Search for the cell housing the specified text and yield its (X, Y) center coordinate. 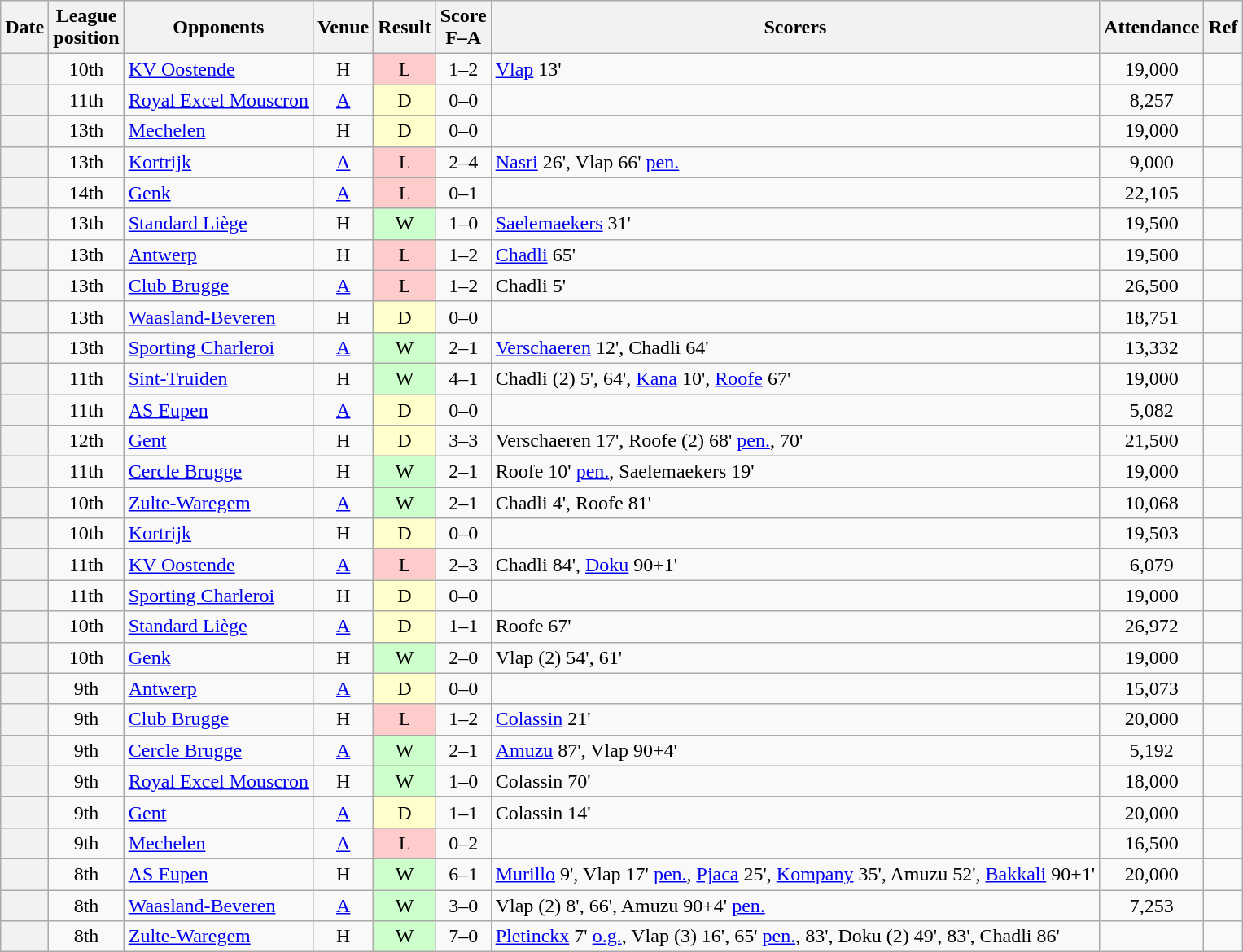
Chadli (2) 5', 64', Kana 10', Roofe 67' (794, 378)
18,751 (1152, 317)
5,082 (1152, 409)
Saelemaekers 31' (794, 224)
Chadli 65' (794, 255)
4–1 (463, 378)
Verschaeren 12', Chadli 64' (794, 347)
7–0 (463, 937)
Result (405, 28)
7,253 (1152, 906)
10,068 (1152, 503)
19,503 (1152, 534)
Sint-Truiden (218, 378)
18,000 (1152, 781)
0–1 (463, 193)
14th (86, 193)
Colassin 14' (794, 812)
ScoreF–A (463, 28)
Vlap (2) 8', 66', Amuzu 90+4' pen. (794, 906)
3–3 (463, 441)
Colassin 21' (794, 719)
12th (86, 441)
2–4 (463, 162)
Vlap 13' (794, 69)
0–2 (463, 843)
Chadli 84', Doku 90+1' (794, 565)
Amuzu 87', Vlap 90+4' (794, 750)
Date (24, 28)
21,500 (1152, 441)
Nasri 26', Vlap 66' pen. (794, 162)
22,105 (1152, 193)
26,972 (1152, 627)
Chadli 4', Roofe 81' (794, 503)
Ref (1223, 28)
9,000 (1152, 162)
Roofe 67' (794, 627)
Murillo 9', Vlap 17' pen., Pjaca 25', Kompany 35', Amuzu 52', Bakkali 90+1' (794, 874)
6,079 (1152, 565)
Attendance (1152, 28)
Scorers (794, 28)
15,073 (1152, 688)
Venue (344, 28)
2–3 (463, 565)
Verschaeren 17', Roofe (2) 68' pen., 70' (794, 441)
8,257 (1152, 100)
6–1 (463, 874)
5,192 (1152, 750)
16,500 (1152, 843)
Leagueposition (86, 28)
Opponents (218, 28)
Chadli 5' (794, 286)
Roofe 10' pen., Saelemaekers 19' (794, 472)
13,332 (1152, 347)
2–0 (463, 657)
Pletinckx 7' o.g., Vlap (3) 16', 65' pen., 83', Doku (2) 49', 83', Chadli 86' (794, 937)
26,500 (1152, 286)
Colassin 70' (794, 781)
3–0 (463, 906)
Vlap (2) 54', 61' (794, 657)
